Pinpoint the cell where the given text exists, returning its [X, Y] midpoint coordinate. 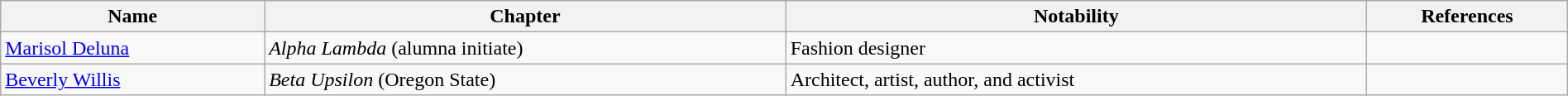
Fashion designer [1076, 48]
Chapter [525, 17]
Architect, artist, author, and activist [1076, 79]
Marisol Deluna [132, 48]
Beta Upsilon (Oregon State) [525, 79]
References [1467, 17]
Alpha Lambda (alumna initiate) [525, 48]
Name [132, 17]
Beverly Willis [132, 79]
Notability [1076, 17]
